From the cell containing the given text, extract its center point as [X, Y] coordinate. 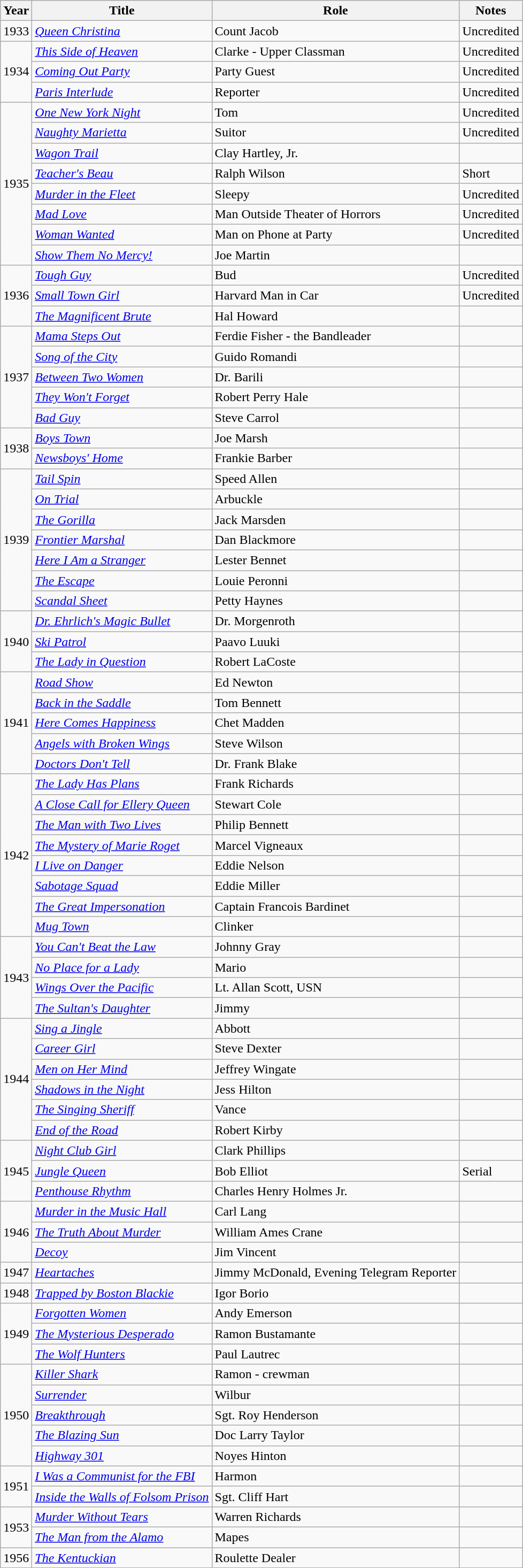
Sing a Jingle [122, 1028]
Between Two Women [122, 377]
Woman Wanted [122, 234]
End of the Road [122, 1130]
Man on Phone at Party [336, 234]
Angels with Broken Wings [122, 743]
Warren Richards [336, 1517]
Newsboys' Home [122, 458]
The Truth About Murder [122, 1232]
Serial [491, 1171]
Count Jacob [336, 31]
Highway 301 [122, 1456]
One New York Night [122, 112]
Ed Newton [336, 682]
1936 [16, 296]
Stewart Cole [336, 804]
Eddie Nelson [336, 865]
Chet Madden [336, 723]
Jeffrey Wingate [336, 1069]
Marcel Vigneaux [336, 845]
The Lady Has Plans [122, 784]
Joe Martin [336, 255]
Speed Allen [336, 479]
1951 [16, 1486]
Back in the Saddle [122, 703]
Steve Wilson [336, 743]
Dr. Ehrlich's Magic Bullet [122, 621]
Breakthrough [122, 1415]
Mario [336, 967]
Bob Elliot [336, 1171]
Jimmy [336, 1008]
Robert LaCoste [336, 662]
This Side of Heaven [122, 51]
Role [336, 11]
Abbott [336, 1028]
Harvard Man in Car [336, 296]
Captain Francois Bardinet [336, 906]
The Man from the Alamo [122, 1537]
Doctors Don't Tell [122, 764]
Decoy [122, 1252]
Surrender [122, 1395]
Noyes Hinton [336, 1456]
Penthouse Rhythm [122, 1191]
Robert Perry Hale [336, 397]
Johnny Gray [336, 947]
Trapped by Boston Blackie [122, 1293]
They Won't Forget [122, 397]
Notes [491, 11]
1947 [16, 1273]
Eddie Miller [336, 886]
1935 [16, 183]
Frankie Barber [336, 458]
Inside the Walls of Folsom Prison [122, 1496]
I Live on Danger [122, 865]
Mama Steps Out [122, 336]
Ralph Wilson [336, 173]
The Gorilla [122, 519]
Sgt. Roy Henderson [336, 1415]
The Escape [122, 580]
Road Show [122, 682]
Song of the City [122, 357]
The Great Impersonation [122, 906]
Queen Christina [122, 31]
1938 [16, 448]
1950 [16, 1415]
1949 [16, 1334]
The Kentuckian [122, 1558]
A Close Call for Ellery Queen [122, 804]
Vance [336, 1110]
Carl Lang [336, 1211]
Paris Interlude [122, 92]
Show Them No Mercy! [122, 255]
Clark Phillips [336, 1150]
Heartaches [122, 1273]
Here Comes Happiness [122, 723]
Here I Am a Stranger [122, 560]
1937 [16, 377]
Wings Over the Pacific [122, 988]
Harmon [336, 1476]
Mad Love [122, 214]
Ski Patrol [122, 642]
1953 [16, 1527]
1944 [16, 1079]
Ferdie Fisher - the Bandleader [336, 336]
Bad Guy [122, 418]
1934 [16, 72]
Year [16, 11]
Lester Bennet [336, 560]
Clarke - Upper Classman [336, 51]
Philip Bennett [336, 825]
On Trial [122, 499]
Night Club Girl [122, 1150]
Mapes [336, 1537]
Forgotten Women [122, 1313]
The Mysterious Desperado [122, 1334]
Killer Shark [122, 1374]
Wilbur [336, 1395]
Frontier Marshal [122, 540]
Murder in the Music Hall [122, 1211]
Clinker [336, 927]
Joe Marsh [336, 438]
Robert Kirby [336, 1130]
The Blazing Sun [122, 1435]
Jungle Queen [122, 1171]
Dr. Morgenroth [336, 621]
Scandal Sheet [122, 601]
William Ames Crane [336, 1232]
Shadows in the Night [122, 1089]
Sgt. Cliff Hart [336, 1496]
Ramon - crewman [336, 1374]
Short [491, 173]
Andy Emerson [336, 1313]
Mug Town [122, 927]
Tough Guy [122, 275]
The Mystery of Marie Roget [122, 845]
The Magnificent Brute [122, 316]
Man Outside Theater of Horrors [336, 214]
Suitor [336, 133]
Murder Without Tears [122, 1517]
Jack Marsden [336, 519]
1939 [16, 540]
I Was a Communist for the FBI [122, 1476]
1943 [16, 978]
Igor Borio [336, 1293]
Arbuckle [336, 499]
Ramon Bustamante [336, 1334]
Sabotage Squad [122, 886]
The Sultan's Daughter [122, 1008]
Dr. Barili [336, 377]
Dr. Frank Blake [336, 764]
No Place for a Lady [122, 967]
Bud [336, 275]
Reporter [336, 92]
1945 [16, 1171]
Petty Haynes [336, 601]
Roulette Dealer [336, 1558]
Party Guest [336, 72]
1940 [16, 642]
Title [122, 11]
Hal Howard [336, 316]
Lt. Allan Scott, USN [336, 988]
The Wolf Hunters [122, 1354]
Murder in the Fleet [122, 194]
You Can't Beat the Law [122, 947]
Teacher's Beau [122, 173]
Small Town Girl [122, 296]
Jess Hilton [336, 1089]
1946 [16, 1232]
Men on Her Mind [122, 1069]
The Singing Sheriff [122, 1110]
Louie Peronni [336, 580]
Wagon Trail [122, 153]
Doc Larry Taylor [336, 1435]
Paul Lautrec [336, 1354]
Guido Romandi [336, 357]
Paavo Luuki [336, 642]
Frank Richards [336, 784]
Steve Carrol [336, 418]
Sleepy [336, 194]
Tail Spin [122, 479]
Jimmy McDonald, Evening Telegram Reporter [336, 1273]
Coming Out Party [122, 72]
Tom Bennett [336, 703]
Dan Blackmore [336, 540]
Jim Vincent [336, 1252]
1956 [16, 1558]
Career Girl [122, 1049]
1948 [16, 1293]
The Man with Two Lives [122, 825]
Charles Henry Holmes Jr. [336, 1191]
1933 [16, 31]
The Lady in Question [122, 662]
Naughty Marietta [122, 133]
1942 [16, 855]
Steve Dexter [336, 1049]
Clay Hartley, Jr. [336, 153]
Boys Town [122, 438]
Tom [336, 112]
1941 [16, 723]
